Return (x, y) of the center of cell containing provided text 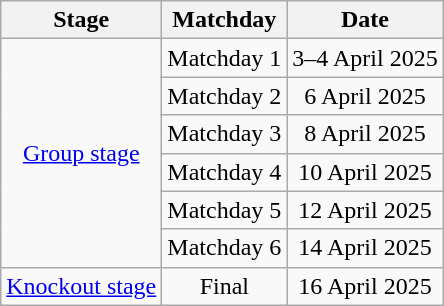
Matchday 3 (224, 134)
16 April 2025 (365, 286)
Matchday 2 (224, 96)
Matchday 1 (224, 58)
Date (365, 20)
Matchday 6 (224, 248)
12 April 2025 (365, 210)
3–4 April 2025 (365, 58)
Matchday (224, 20)
6 April 2025 (365, 96)
Knockout stage (82, 286)
Matchday 5 (224, 210)
14 April 2025 (365, 248)
10 April 2025 (365, 172)
Final (224, 286)
Stage (82, 20)
8 April 2025 (365, 134)
Matchday 4 (224, 172)
Group stage (82, 153)
